Return (x, y) of the center of cell containing provided text 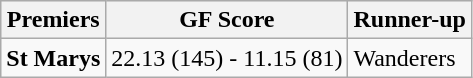
GF Score (227, 20)
Runner-up (410, 20)
Wanderers (410, 58)
St Marys (54, 58)
22.13 (145) - 11.15 (81) (227, 58)
Premiers (54, 20)
